Search for the cell housing the specified text and yield its (X, Y) center coordinate. 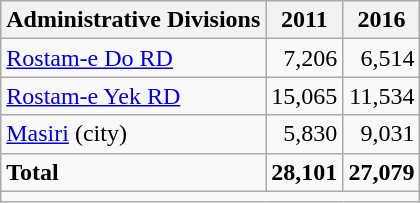
7,206 (304, 58)
9,031 (382, 134)
27,079 (382, 172)
Rostam-e Do RD (134, 58)
6,514 (382, 58)
2011 (304, 20)
Rostam-e Yek RD (134, 96)
5,830 (304, 134)
11,534 (382, 96)
2016 (382, 20)
28,101 (304, 172)
Total (134, 172)
Administrative Divisions (134, 20)
15,065 (304, 96)
Masiri (city) (134, 134)
